From the cell containing the given text, extract its center point as [X, Y] coordinate. 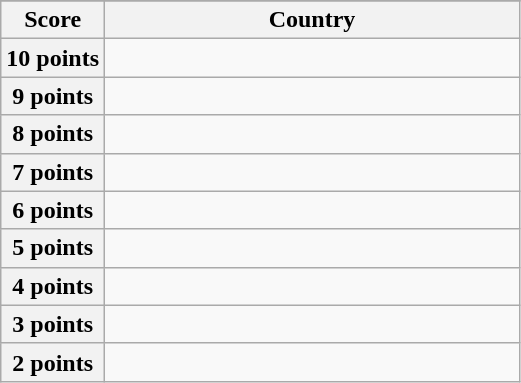
7 points [53, 172]
3 points [53, 324]
2 points [53, 362]
10 points [53, 58]
9 points [53, 96]
5 points [53, 248]
4 points [53, 286]
Country [312, 20]
Score [53, 20]
8 points [53, 134]
6 points [53, 210]
